Locate the cell with the specified text and output its (x, y) center coordinate. 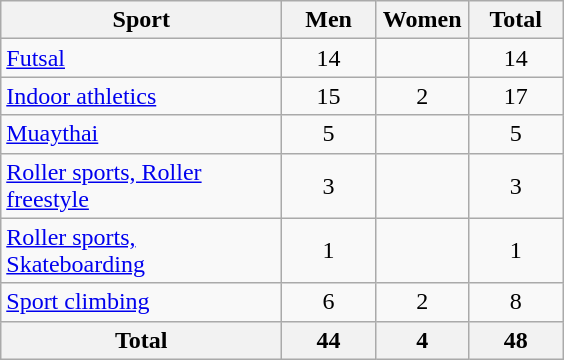
Sport climbing (142, 302)
17 (516, 96)
Muaythai (142, 134)
Futsal (142, 58)
48 (516, 340)
8 (516, 302)
Roller sports, Roller freestyle (142, 186)
Indoor athletics (142, 96)
Roller sports, Skateboarding (142, 250)
15 (329, 96)
4 (422, 340)
Women (422, 20)
Sport (142, 20)
44 (329, 340)
Men (329, 20)
6 (329, 302)
